Identify which cell holds the provided text, then report its (x, y) central coordinate. 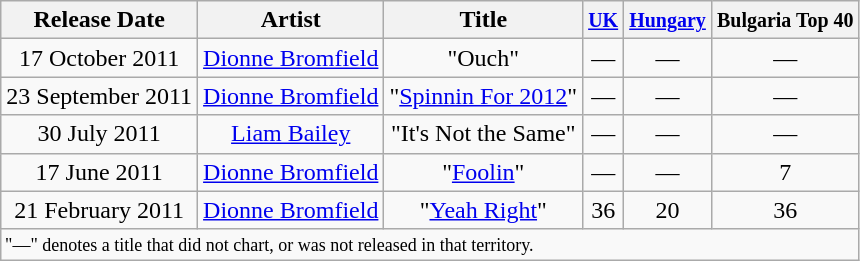
"—" denotes a title that did not chart, or was not released in that territory. (430, 244)
7 (785, 172)
"It's Not the Same" (484, 134)
Artist (291, 20)
Liam Bailey (291, 134)
17 June 2011 (100, 172)
Bulgaria Top 40 (785, 20)
"Foolin" (484, 172)
23 September 2011 (100, 96)
"Ouch" (484, 58)
17 October 2011 (100, 58)
UK (604, 20)
Hungary (668, 20)
30 July 2011 (100, 134)
Release Date (100, 20)
20 (668, 210)
21 February 2011 (100, 210)
"Yeah Right" (484, 210)
Title (484, 20)
"Spinnin For 2012" (484, 96)
